Search for the cell housing the specified text and yield its [x, y] center coordinate. 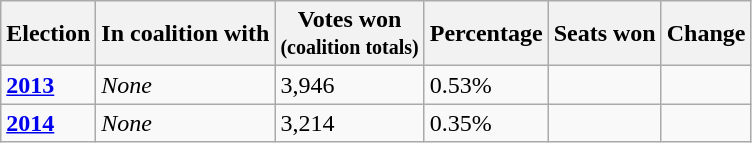
0.35% [486, 123]
Percentage [486, 34]
Seats won [604, 34]
Votes won(coalition totals) [350, 34]
In coalition with [186, 34]
3,946 [350, 85]
2014 [48, 123]
Election [48, 34]
Change [706, 34]
0.53% [486, 85]
3,214 [350, 123]
2013 [48, 85]
